Provide the (x, y) coordinate of the cell's center where the given text is located.  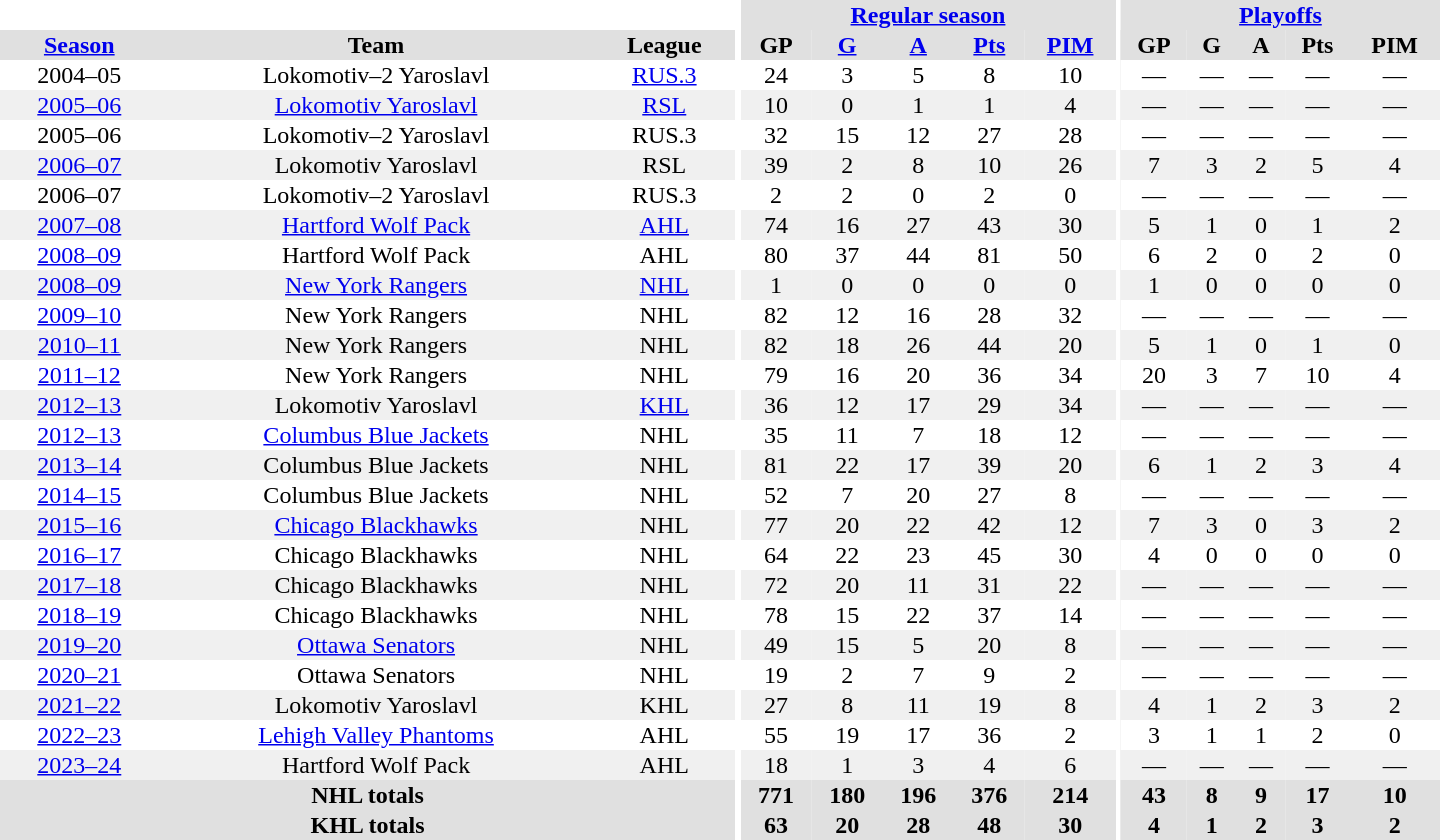
80 (776, 255)
Season (80, 45)
2018–19 (80, 615)
2017–18 (80, 585)
55 (776, 735)
2023–24 (80, 765)
72 (776, 585)
2019–20 (80, 645)
35 (776, 435)
2015–16 (80, 525)
2016–17 (80, 555)
49 (776, 645)
2007–08 (80, 225)
24 (776, 75)
League (664, 45)
2014–15 (80, 495)
2004–05 (80, 75)
31 (990, 585)
14 (1070, 615)
64 (776, 555)
2009–10 (80, 315)
74 (776, 225)
2020–21 (80, 675)
45 (990, 555)
Playoffs (1280, 15)
KHL totals (368, 825)
NHL totals (368, 795)
Regular season (928, 15)
52 (776, 495)
23 (918, 555)
Team (376, 45)
Lehigh Valley Phantoms (376, 735)
196 (918, 795)
214 (1070, 795)
2022–23 (80, 735)
2011–12 (80, 375)
63 (776, 825)
2010–11 (80, 345)
376 (990, 795)
79 (776, 375)
50 (1070, 255)
771 (776, 795)
29 (990, 405)
2013–14 (80, 465)
48 (990, 825)
2021–22 (80, 705)
42 (990, 525)
77 (776, 525)
180 (848, 795)
78 (776, 615)
